Search for the cell housing the specified text and yield its [X, Y] center coordinate. 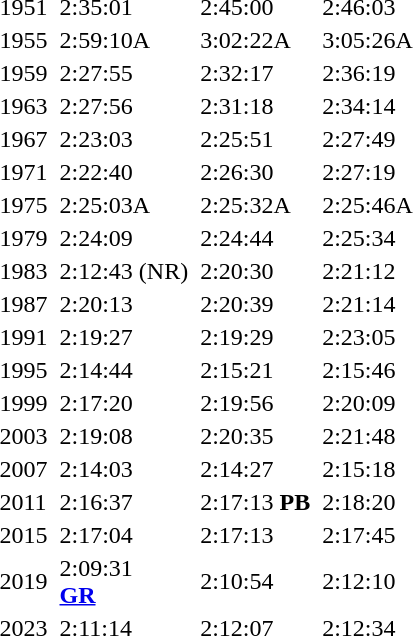
3:02:22A [256, 40]
2:59:10A [124, 40]
2:17:04 [124, 535]
2:19:27 [124, 337]
2:12:43 (NR) [124, 271]
2:17:13 [256, 535]
2:25:51 [256, 139]
2:20:35 [256, 436]
2:25:03A [124, 205]
2:20:30 [256, 271]
2:10:54 [256, 582]
2:15:21 [256, 370]
2:31:18 [256, 106]
2:32:17 [256, 73]
2:17:13 PB [256, 502]
2:14:03 [124, 469]
2:19:56 [256, 403]
2:26:30 [256, 172]
2:14:27 [256, 469]
2:09:31GR [124, 582]
2:25:32A [256, 205]
2:16:37 [124, 502]
2:19:08 [124, 436]
2:27:55 [124, 73]
2:23:03 [124, 139]
2:27:56 [124, 106]
2:24:09 [124, 238]
2:20:13 [124, 304]
2:17:20 [124, 403]
2:20:39 [256, 304]
2:22:40 [124, 172]
2:14:44 [124, 370]
2:19:29 [256, 337]
2:24:44 [256, 238]
